Capture the cell that displays the provided text and extract its [x, y] central coordinate. 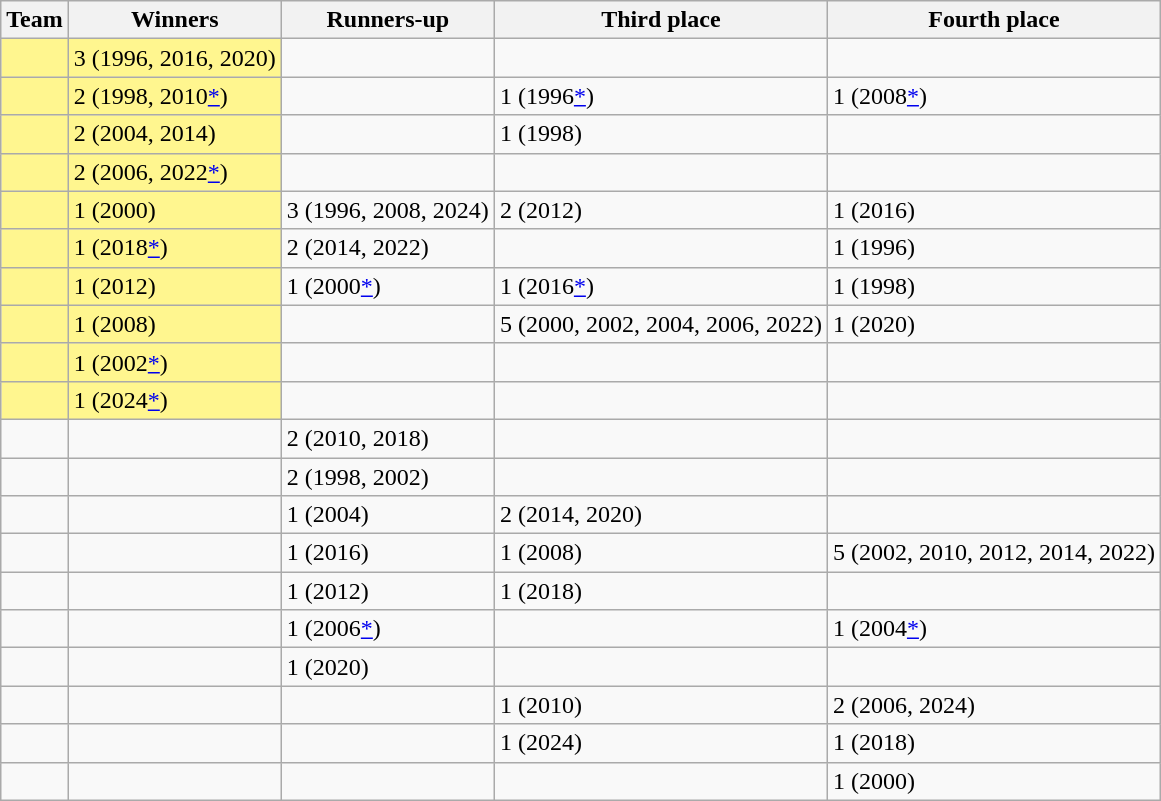
Team [35, 20]
2 (2006, 2022*) [174, 172]
1 (1996*) [660, 96]
2 (1998, 2002) [388, 477]
2 (2006, 2024) [994, 705]
5 (2002, 2010, 2012, 2014, 2022) [994, 553]
Runners-up [388, 20]
3 (1996, 2008, 2024) [388, 210]
Third place [660, 20]
1 (2008*) [994, 96]
1 (2006*) [388, 629]
1 (2004*) [994, 629]
1 (2000*) [388, 286]
2 (2012) [660, 210]
Fourth place [994, 20]
2 (2014, 2022) [388, 248]
Winners [174, 20]
1 (2016*) [660, 286]
2 (2010, 2018) [388, 438]
1 (2002*) [174, 362]
1 (2010) [660, 705]
2 (2004, 2014) [174, 134]
1 (2018*) [174, 248]
1 (2024*) [174, 400]
1 (2004) [388, 515]
1 (2024) [660, 743]
2 (1998, 2010*) [174, 96]
1 (1996) [994, 248]
2 (2014, 2020) [660, 515]
3 (1996, 2016, 2020) [174, 58]
5 (2000, 2002, 2004, 2006, 2022) [660, 324]
